Identify which cell holds the provided text, then report its (x, y) central coordinate. 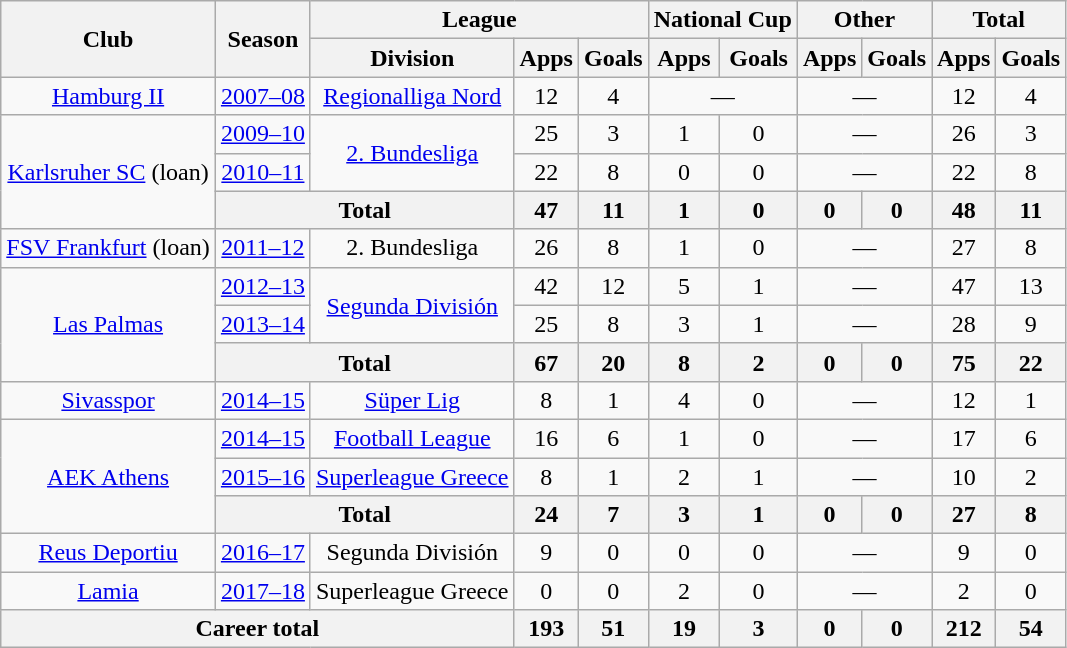
2007–08 (262, 96)
2011–12 (262, 248)
67 (546, 362)
2012–13 (262, 286)
20 (613, 362)
Süper Lig (412, 400)
24 (546, 515)
7 (613, 515)
National Cup (722, 20)
Las Palmas (108, 324)
54 (1031, 629)
FSV Frankfurt (loan) (108, 248)
Reus Deportiu (108, 553)
Club (108, 39)
212 (964, 629)
2016–17 (262, 553)
193 (546, 629)
Hamburg II (108, 96)
17 (964, 438)
Division (412, 58)
Regionalliga Nord (412, 96)
10 (964, 477)
2015–16 (262, 477)
48 (964, 210)
Season (262, 39)
19 (684, 629)
League (479, 20)
16 (546, 438)
Karlsruher SC (loan) (108, 172)
42 (546, 286)
Other (864, 20)
2017–18 (262, 591)
13 (1031, 286)
2009–10 (262, 134)
2013–14 (262, 324)
51 (613, 629)
2010–11 (262, 172)
Sivasspor (108, 400)
5 (684, 286)
28 (964, 324)
Football League (412, 438)
Lamia (108, 591)
AEK Athens (108, 476)
Career total (258, 629)
75 (964, 362)
